Search for the cell housing the specified text and yield its (X, Y) center coordinate. 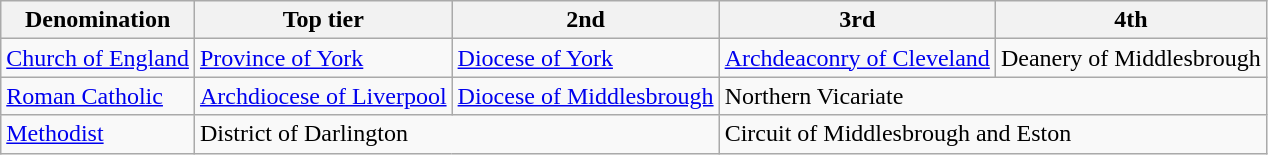
Archdiocese of Liverpool (323, 96)
Diocese of Middlesbrough (586, 96)
Diocese of York (586, 58)
Church of England (98, 58)
4th (1130, 20)
Province of York (323, 58)
District of Darlington (456, 134)
3rd (857, 20)
Top tier (323, 20)
2nd (586, 20)
Archdeaconry of Cleveland (857, 58)
Circuit of Middlesbrough and Eston (992, 134)
Deanery of Middlesbrough (1130, 58)
Roman Catholic (98, 96)
Methodist (98, 134)
Northern Vicariate (992, 96)
Denomination (98, 20)
